Provide the [X, Y] coordinate of the cell's center where the given text is located.  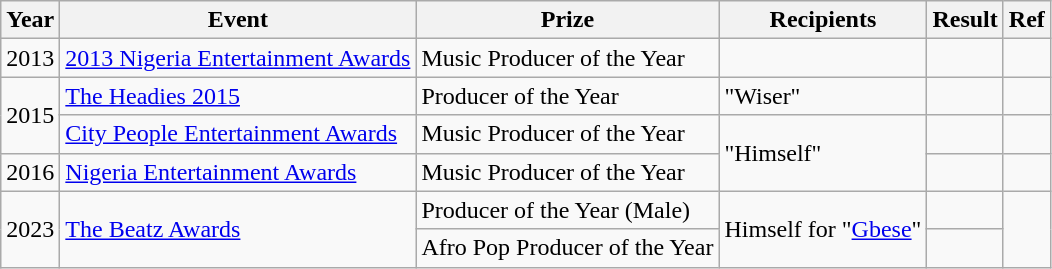
Prize [568, 20]
Recipients [823, 20]
Afro Pop Producer of the Year [568, 248]
Event [238, 20]
2016 [30, 172]
2013 Nigeria Entertainment Awards [238, 58]
Producer of the Year [568, 96]
Result [965, 20]
Ref [1026, 20]
City People Entertainment Awards [238, 134]
Producer of the Year (Male) [568, 210]
Himself for "Gbese" [823, 229]
Nigeria Entertainment Awards [238, 172]
"Himself" [823, 153]
"Wiser" [823, 96]
2015 [30, 115]
Year [30, 20]
2023 [30, 229]
2013 [30, 58]
The Beatz Awards [238, 229]
The Headies 2015 [238, 96]
